Search for the cell housing the specified text and yield its [X, Y] center coordinate. 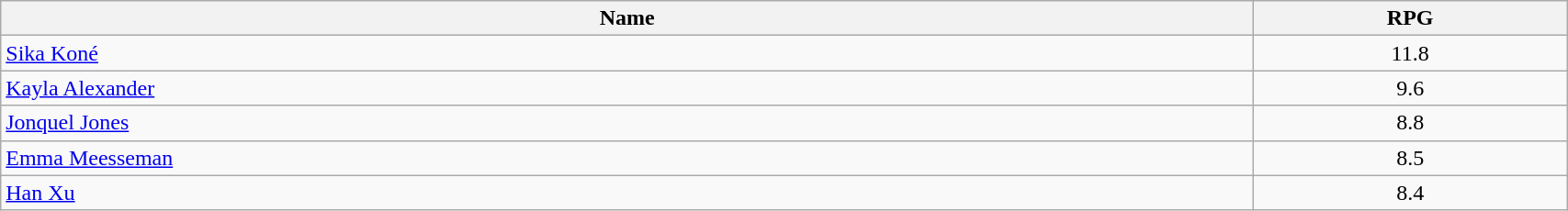
Han Xu [627, 193]
8.5 [1411, 158]
RPG [1411, 18]
Kayla Alexander [627, 88]
Jonquel Jones [627, 123]
Name [627, 18]
8.8 [1411, 123]
Sika Koné [627, 53]
Emma Meesseman [627, 158]
11.8 [1411, 53]
9.6 [1411, 88]
8.4 [1411, 193]
